Return the (x, y) coordinate for the center point of the cell that contains the specified text.  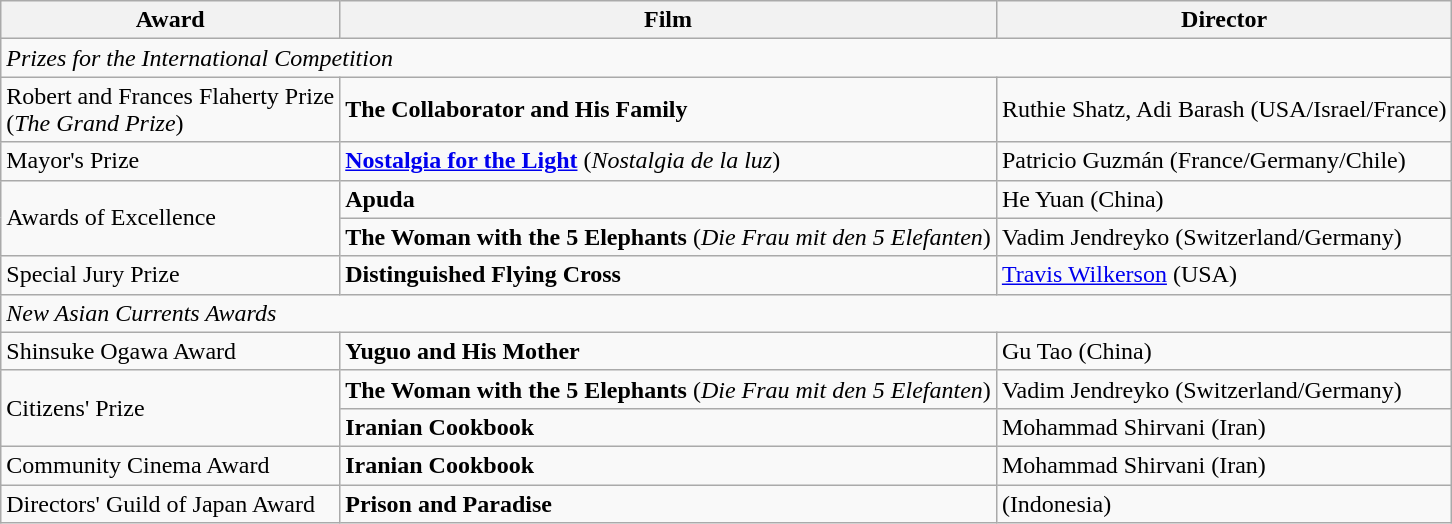
(Indonesia) (1224, 503)
Prison and Paradise (668, 503)
Directors' Guild of Japan Award (170, 503)
Nostalgia for the Light (Nostalgia de la luz) (668, 161)
Distinguished Flying Cross (668, 275)
Director (1224, 20)
Special Jury Prize (170, 275)
Patricio Guzmán (France/Germany/Chile) (1224, 161)
Gu Tao (China) (1224, 351)
New Asian Currents Awards (726, 313)
Yuguo and His Mother (668, 351)
Citizens' Prize (170, 408)
Awards of Excellence (170, 218)
Shinsuke Ogawa Award (170, 351)
Mayor's Prize (170, 161)
Ruthie Shatz, Adi Barash (USA/Israel/France) (1224, 110)
He Yuan (China) (1224, 199)
Apuda (668, 199)
The Collaborator and His Family (668, 110)
Award (170, 20)
Prizes for the International Competition (726, 58)
Community Cinema Award (170, 465)
Film (668, 20)
Travis Wilkerson (USA) (1224, 275)
Robert and Frances Flaherty Prize(The Grand Prize) (170, 110)
